Determine the [X, Y] coordinate at the center of the cell enclosing the given text.  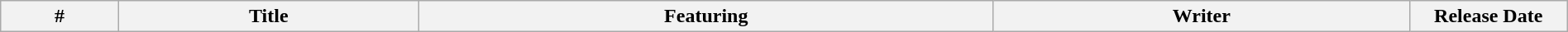
Title [268, 16]
Writer [1201, 16]
Featuring [706, 16]
# [60, 16]
Release Date [1489, 16]
